Pinpoint the cell where the given text exists, returning its [x, y] midpoint coordinate. 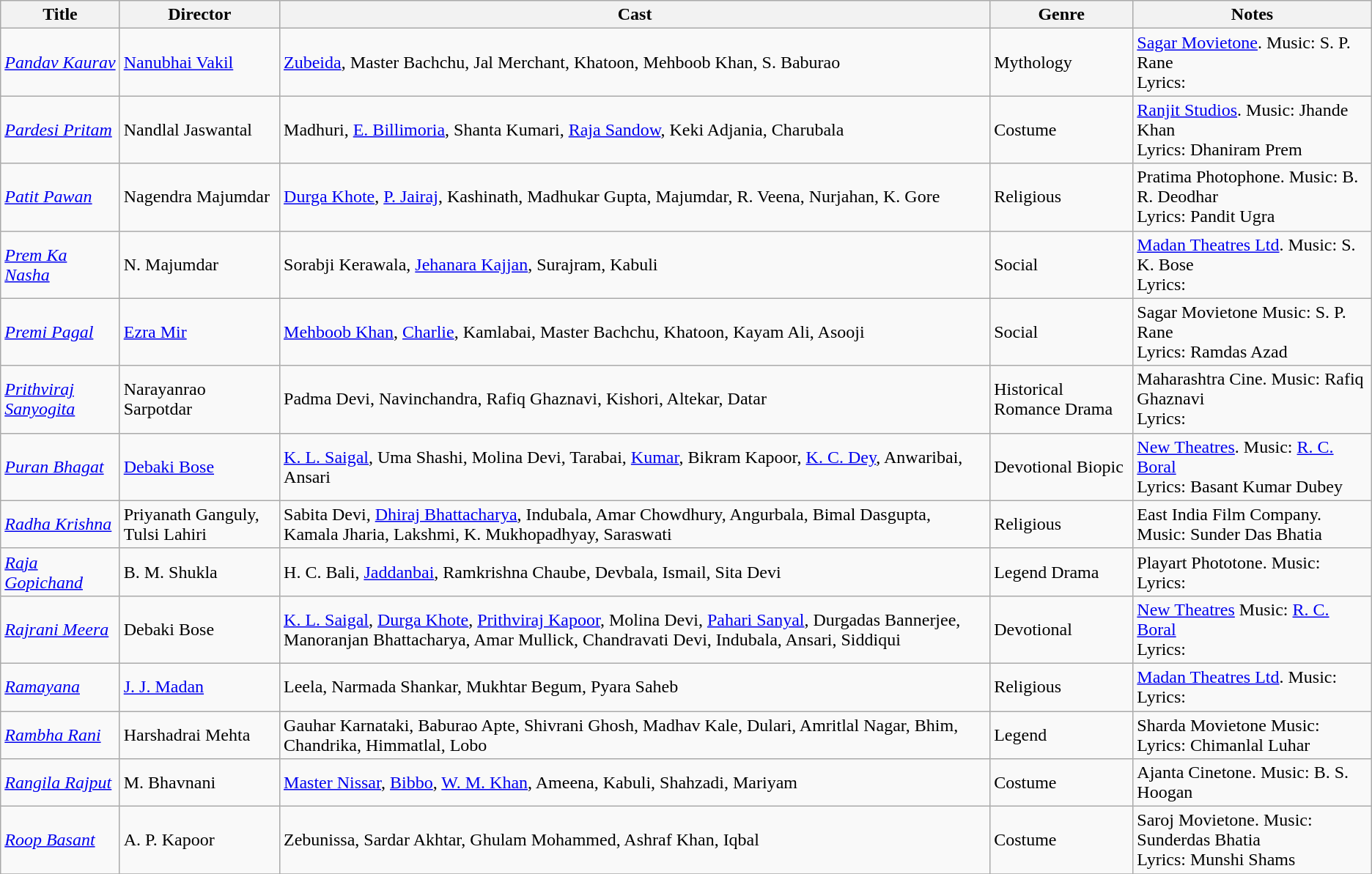
Pandav Kaurav [60, 62]
B. M. Shukla [199, 571]
Historical Romance Drama [1061, 399]
Premi Pagal [60, 332]
Title [60, 15]
Puran Bhagat [60, 467]
Prithviraj Sanyogita [60, 399]
Saroj Movietone. Music: Sunderdas BhatiaLyrics: Munshi Shams [1252, 840]
Legend [1061, 734]
Pardesi Pritam [60, 130]
Genre [1061, 15]
Pratima Photophone. Music: B. R. Deodhar Lyrics: Pandit Ugra [1252, 197]
New Theatres. Music: R. C. BoralLyrics: Basant Kumar Dubey [1252, 467]
Ajanta Cinetone. Music: B. S. Hoogan [1252, 782]
Radha Krishna [60, 525]
Ranjit Studios. Music: Jhande KhanLyrics: Dhaniram Prem [1252, 130]
Rajrani Meera [60, 629]
Madan Theatres Ltd. Music: S. K. BoseLyrics: [1252, 264]
Zubeida, Master Bachchu, Jal Merchant, Khatoon, Mehboob Khan, S. Baburao [635, 62]
Sabita Devi, Dhiraj Bhattacharya, Indubala, Amar Chowdhury, Angurbala, Bimal Dasgupta, Kamala Jharia, Lakshmi, K. Mukhopadhyay, Saraswati [635, 525]
Zebunissa, Sardar Akhtar, Ghulam Mohammed, Ashraf Khan, Iqbal [635, 840]
Sagar Movietone. Music: S. P. RaneLyrics: [1252, 62]
Nagendra Majumdar [199, 197]
Prem Ka Nasha [60, 264]
Narayanrao Sarpotdar [199, 399]
K. L. Saigal, Uma Shashi, Molina Devi, Tarabai, Kumar, Bikram Kapoor, K. C. Dey, Anwaribai, Ansari [635, 467]
Nandlal Jaswantal [199, 130]
Leela, Narmada Shankar, Mukhtar Begum, Pyara Saheb [635, 687]
M. Bhavnani [199, 782]
Director [199, 15]
Madan Theatres Ltd. Music: Lyrics: [1252, 687]
Mythology [1061, 62]
Playart Phototone. Music: Lyrics: [1252, 571]
Maharashtra Cine. Music: Rafiq GhaznaviLyrics: [1252, 399]
Gauhar Karnataki, Baburao Apte, Shivrani Ghosh, Madhav Kale, Dulari, Amritlal Nagar, Bhim, Chandrika, Himmatlal, Lobo [635, 734]
East India Film Company. Music: Sunder Das Bhatia [1252, 525]
Notes [1252, 15]
Sharda Movietone Music: Lyrics: Chimanlal Luhar [1252, 734]
Cast [635, 15]
Ezra Mir [199, 332]
N. Majumdar [199, 264]
Priyanath Ganguly, Tulsi Lahiri [199, 525]
Raja Gopichand [60, 571]
Rambha Rani [60, 734]
Mehboob Khan, Charlie, Kamlabai, Master Bachchu, Khatoon, Kayam Ali, Asooji [635, 332]
H. C. Bali, Jaddanbai, Ramkrishna Chaube, Devbala, Ismail, Sita Devi [635, 571]
Master Nissar, Bibbo, W. M. Khan, Ameena, Kabuli, Shahzadi, Mariyam [635, 782]
Padma Devi, Navinchandra, Rafiq Ghaznavi, Kishori, Altekar, Datar [635, 399]
Rangila Rajput [60, 782]
Durga Khote, P. Jairaj, Kashinath, Madhukar Gupta, Majumdar, R. Veena, Nurjahan, K. Gore [635, 197]
Roop Basant [60, 840]
Patit Pawan [60, 197]
Devotional [1061, 629]
J. J. Madan [199, 687]
Sagar Movietone Music: S. P. RaneLyrics: Ramdas Azad [1252, 332]
New Theatres Music: R. C. BoralLyrics: [1252, 629]
Harshadrai Mehta [199, 734]
A. P. Kapoor [199, 840]
Legend Drama [1061, 571]
Nanubhai Vakil [199, 62]
Devotional Biopic [1061, 467]
Sorabji Kerawala, Jehanara Kajjan, Surajram, Kabuli [635, 264]
Ramayana [60, 687]
Madhuri, E. Billimoria, Shanta Kumari, Raja Sandow, Keki Adjania, Charubala [635, 130]
